Scan for the cell matching the given text and deliver its [X, Y] coordinate at center. 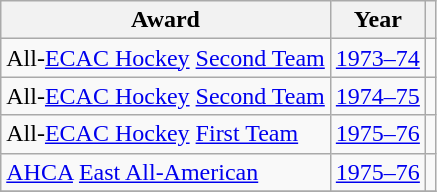
All-ECAC Hockey First Team [166, 134]
1973–74 [378, 58]
1974–75 [378, 96]
Year [378, 20]
AHCA East All-American [166, 172]
Award [166, 20]
